For the text-containing cell, return its midpoint in (x, y) coordinate format. 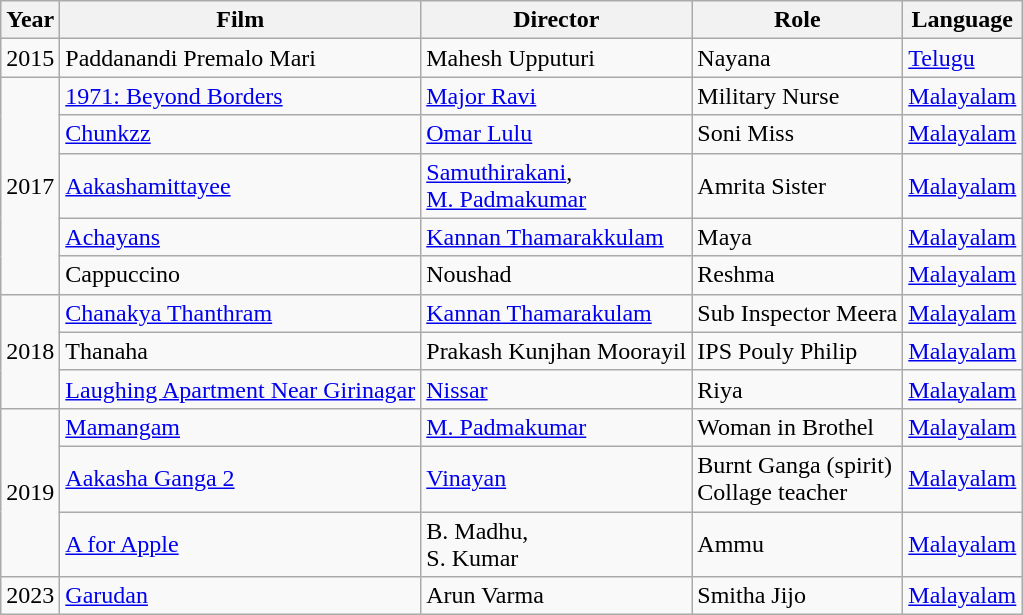
Director (556, 20)
M. Padmakumar (556, 427)
Telugu (962, 58)
Language (962, 20)
Vinayan (556, 478)
Prakash Kunjhan Moorayil (556, 351)
Major Ravi (556, 96)
Nissar (556, 389)
Amrita Sister (798, 186)
Chanakya Thanthram (240, 313)
Kannan Thamarakkulam (556, 237)
Sub Inspector Meera (798, 313)
Soni Miss (798, 134)
Aakasha Ganga 2 (240, 478)
Role (798, 20)
1971: Beyond Borders (240, 96)
Smitha Jijo (798, 596)
Paddanandi Premalo Mari (240, 58)
Maya (798, 237)
Thanaha (240, 351)
2019 (30, 492)
Reshma (798, 275)
Ammu (798, 544)
A for Apple (240, 544)
Achayans (240, 237)
Year (30, 20)
Mamangam (240, 427)
Military Nurse (798, 96)
Nayana (798, 58)
Kannan Thamarakulam (556, 313)
Laughing Apartment Near Girinagar (240, 389)
Omar Lulu (556, 134)
Film (240, 20)
Mahesh Upputuri (556, 58)
Arun Varma (556, 596)
Aakashamittayee (240, 186)
Chunkzz (240, 134)
Woman in Brothel (798, 427)
2017 (30, 186)
2018 (30, 351)
2015 (30, 58)
Cappuccino (240, 275)
Burnt Ganga (spirit)Collage teacher (798, 478)
Noushad (556, 275)
2023 (30, 596)
Riya (798, 389)
IPS Pouly Philip (798, 351)
Samuthirakani,M. Padmakumar (556, 186)
Garudan (240, 596)
B. Madhu,S. Kumar (556, 544)
